Scan for the cell matching the given text and deliver its [X, Y] coordinate at center. 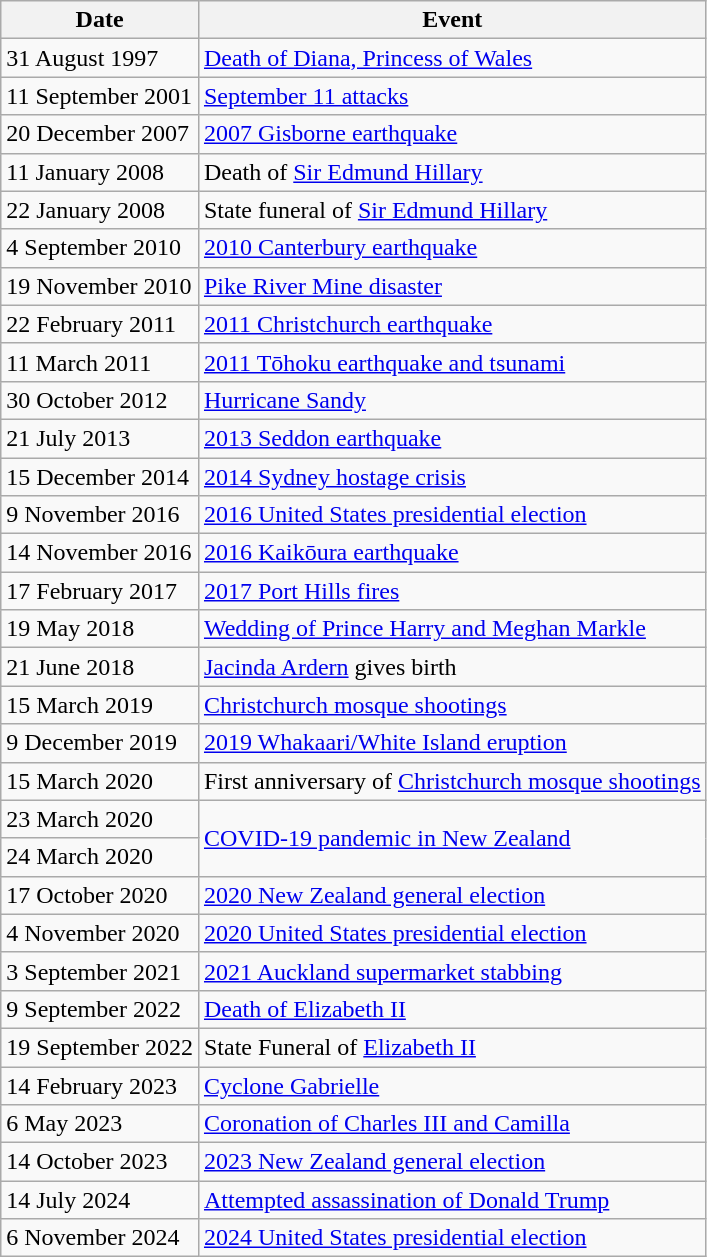
15 March 2019 [100, 705]
Christchurch mosque shootings [452, 705]
2014 Sydney hostage crisis [452, 477]
11 January 2008 [100, 172]
9 December 2019 [100, 743]
2011 Tōhoku earthquake and tsunami [452, 362]
State funeral of Sir Edmund Hillary [452, 210]
17 October 2020 [100, 895]
Pike River Mine disaster [452, 286]
14 November 2016 [100, 553]
Death of Elizabeth II [452, 1009]
First anniversary of Christchurch mosque shootings [452, 781]
2011 Christchurch earthquake [452, 324]
14 February 2023 [100, 1085]
15 December 2014 [100, 477]
21 June 2018 [100, 667]
September 11 attacks [452, 96]
31 August 1997 [100, 58]
6 May 2023 [100, 1124]
Coronation of Charles III and Camilla [452, 1124]
State Funeral of Elizabeth II [452, 1047]
2017 Port Hills fires [452, 591]
Death of Diana, Princess of Wales [452, 58]
Attempted assassination of Donald Trump [452, 1200]
19 May 2018 [100, 629]
2013 Seddon earthquake [452, 438]
22 February 2011 [100, 324]
9 September 2022 [100, 1009]
9 November 2016 [100, 515]
4 September 2010 [100, 248]
30 October 2012 [100, 400]
14 July 2024 [100, 1200]
14 October 2023 [100, 1162]
19 September 2022 [100, 1047]
2023 New Zealand general election [452, 1162]
COVID-19 pandemic in New Zealand [452, 838]
11 March 2011 [100, 362]
4 November 2020 [100, 933]
19 November 2010 [100, 286]
22 January 2008 [100, 210]
2020 United States presidential election [452, 933]
Wedding of Prince Harry and Meghan Markle [452, 629]
11 September 2001 [100, 96]
2024 United States presidential election [452, 1238]
Event [452, 20]
Death of Sir Edmund Hillary [452, 172]
17 February 2017 [100, 591]
Date [100, 20]
2020 New Zealand general election [452, 895]
3 September 2021 [100, 971]
2010 Canterbury earthquake [452, 248]
6 November 2024 [100, 1238]
21 July 2013 [100, 438]
2016 Kaikōura earthquake [452, 553]
2021 Auckland supermarket stabbing [452, 971]
24 March 2020 [100, 857]
2007 Gisborne earthquake [452, 134]
Cyclone Gabrielle [452, 1085]
2019 Whakaari/White Island eruption [452, 743]
Jacinda Ardern gives birth [452, 667]
Hurricane Sandy [452, 400]
20 December 2007 [100, 134]
23 March 2020 [100, 819]
2016 United States presidential election [452, 515]
15 March 2020 [100, 781]
